Detect which cell encompasses the target text, then output its [x, y] center coordinate. 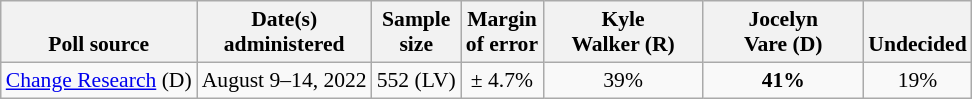
Samplesize [416, 32]
41% [783, 80]
Marginof error [502, 32]
Date(s)administered [284, 32]
KyleWalker (R) [623, 32]
Undecided [917, 32]
19% [917, 80]
Poll source [99, 32]
August 9–14, 2022 [284, 80]
Change Research (D) [99, 80]
552 (LV) [416, 80]
± 4.7% [502, 80]
JocelynVare (D) [783, 32]
39% [623, 80]
